For the text-containing cell, return its midpoint in [x, y] coordinate format. 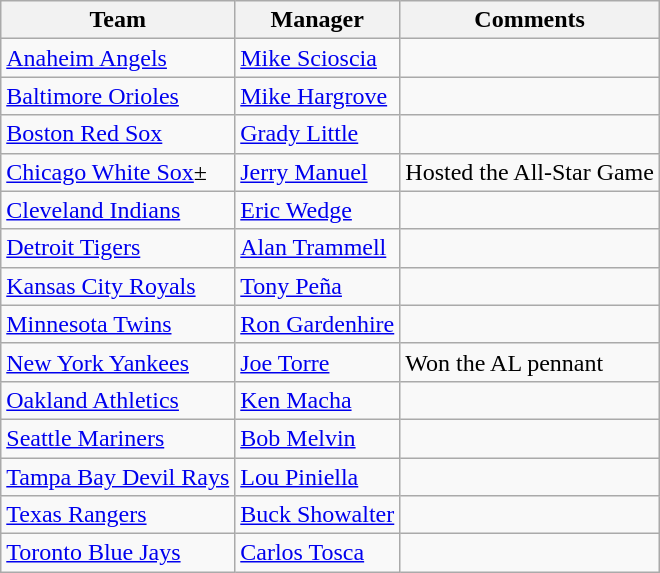
Eric Wedge [318, 210]
Tony Peña [318, 286]
Manager [318, 20]
Minnesota Twins [118, 324]
Alan Trammell [318, 248]
Cleveland Indians [118, 210]
Buck Showalter [318, 515]
Chicago White Sox± [118, 172]
Joe Torre [318, 362]
Seattle Mariners [118, 438]
Oakland Athletics [118, 400]
Mike Scioscia [318, 58]
New York Yankees [118, 362]
Hosted the All-Star Game [530, 172]
Lou Piniella [318, 477]
Boston Red Sox [118, 134]
Toronto Blue Jays [118, 553]
Grady Little [318, 134]
Baltimore Orioles [118, 96]
Ken Macha [318, 400]
Mike Hargrove [318, 96]
Anaheim Angels [118, 58]
Detroit Tigers [118, 248]
Jerry Manuel [318, 172]
Team [118, 20]
Ron Gardenhire [318, 324]
Comments [530, 20]
Tampa Bay Devil Rays [118, 477]
Bob Melvin [318, 438]
Kansas City Royals [118, 286]
Carlos Tosca [318, 553]
Texas Rangers [118, 515]
Won the AL pennant [530, 362]
